Locate the cell with the specified text and output its [x, y] center coordinate. 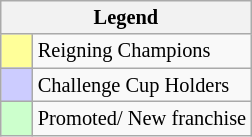
Reigning Champions [142, 51]
Promoted/ New franchise [142, 118]
Challenge Cup Holders [142, 85]
Legend [126, 17]
